Return [x, y] of the center of cell containing provided text 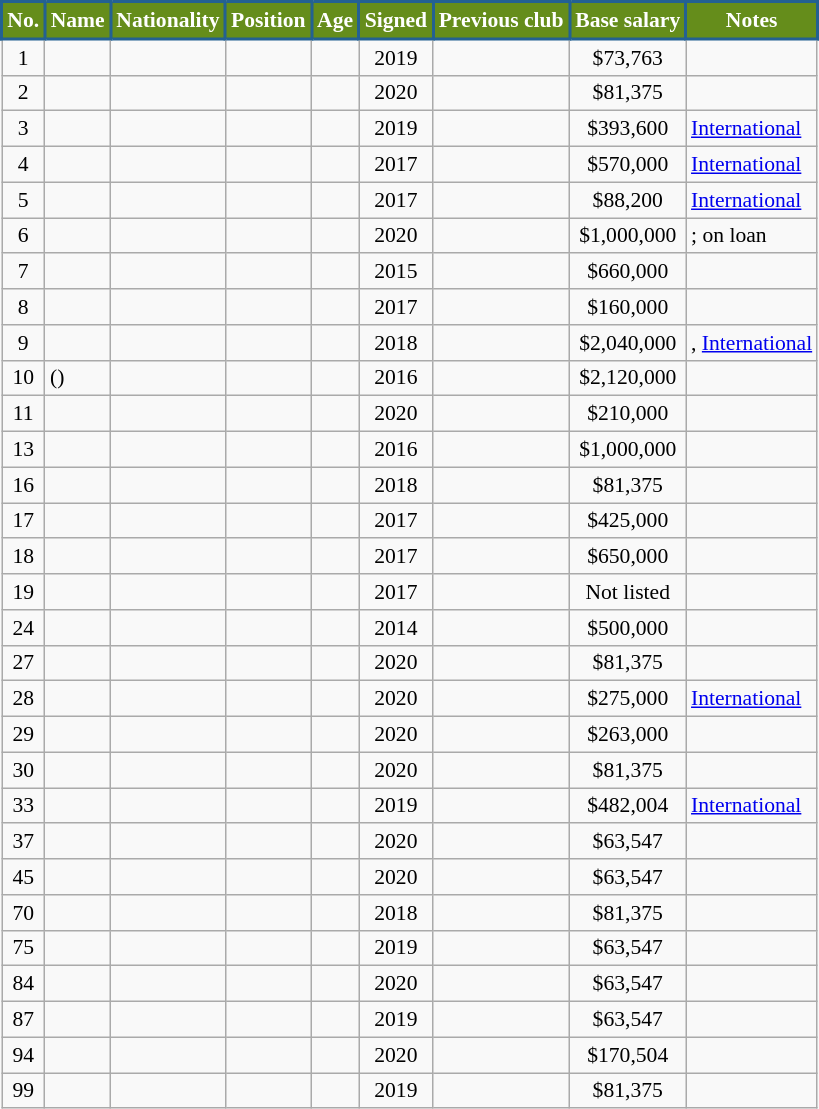
$500,000 [628, 628]
$2,040,000 [628, 343]
19 [24, 592]
75 [24, 948]
6 [24, 236]
$73,763 [628, 57]
, International [752, 343]
Name [78, 20]
$263,000 [628, 735]
45 [24, 877]
28 [24, 699]
18 [24, 557]
87 [24, 1020]
Not listed [628, 592]
11 [24, 414]
1 [24, 57]
$482,004 [628, 806]
9 [24, 343]
Base salary [628, 20]
$88,200 [628, 200]
70 [24, 913]
17 [24, 521]
No. [24, 20]
7 [24, 272]
Signed [396, 20]
29 [24, 735]
99 [24, 1091]
8 [24, 307]
$210,000 [628, 414]
27 [24, 663]
$275,000 [628, 699]
5 [24, 200]
30 [24, 770]
Notes [752, 20]
37 [24, 842]
3 [24, 129]
10 [24, 378]
() [78, 378]
$393,600 [628, 129]
2014 [396, 628]
84 [24, 984]
13 [24, 450]
4 [24, 165]
Nationality [168, 20]
$570,000 [628, 165]
24 [24, 628]
Age [335, 20]
16 [24, 485]
$170,504 [628, 1055]
; on loan [752, 236]
94 [24, 1055]
$425,000 [628, 521]
$2,120,000 [628, 378]
$650,000 [628, 557]
Previous club [502, 20]
2 [24, 93]
$660,000 [628, 272]
$160,000 [628, 307]
Position [268, 20]
2015 [396, 272]
33 [24, 806]
